Capture the cell that displays the provided text and extract its [X, Y] central coordinate. 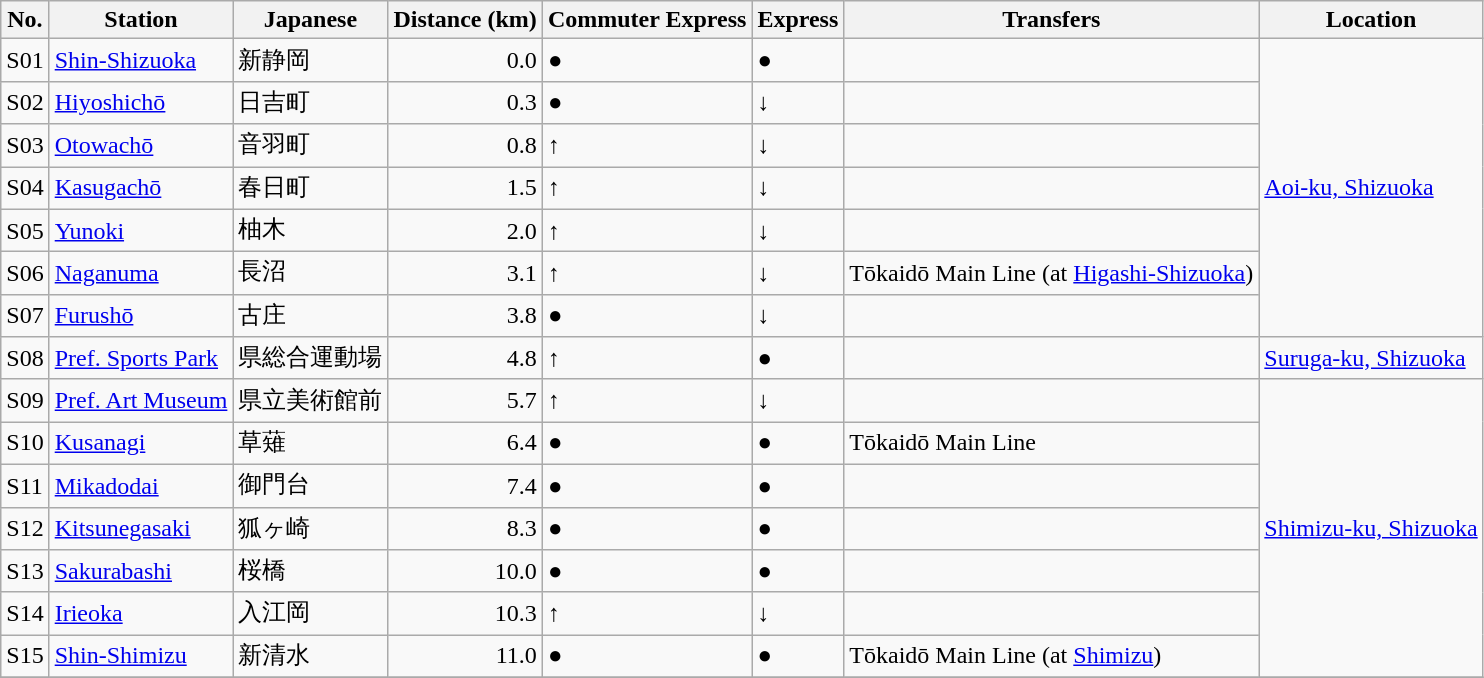
Distance (km) [465, 20]
入江岡 [310, 614]
S09 [25, 400]
古庄 [310, 316]
8.3 [465, 528]
S05 [25, 230]
10.0 [465, 572]
4.8 [465, 358]
S04 [25, 188]
県立美術館前 [310, 400]
2.0 [465, 230]
Otowachō [141, 146]
5.7 [465, 400]
柚木 [310, 230]
10.3 [465, 614]
No. [25, 20]
春日町 [310, 188]
S12 [25, 528]
0.3 [465, 102]
新清水 [310, 656]
Tōkaidō Main Line [1052, 444]
桜橋 [310, 572]
Transfers [1052, 20]
Kitsunegasaki [141, 528]
3.8 [465, 316]
0.8 [465, 146]
Hiyoshichō [141, 102]
Pref. Sports Park [141, 358]
Shimizu-ku, Shizuoka [1371, 528]
Kasugachō [141, 188]
Mikadodai [141, 486]
S06 [25, 274]
新静岡 [310, 60]
Aoi-ku, Shizuoka [1371, 188]
Express [798, 20]
Furushō [141, 316]
Shin-Shimizu [141, 656]
草薙 [310, 444]
S13 [25, 572]
Location [1371, 20]
Irieoka [141, 614]
S11 [25, 486]
S03 [25, 146]
Japanese [310, 20]
Yunoki [141, 230]
御門台 [310, 486]
0.0 [465, 60]
7.4 [465, 486]
Commuter Express [647, 20]
Station [141, 20]
音羽町 [310, 146]
6.4 [465, 444]
S08 [25, 358]
S15 [25, 656]
S14 [25, 614]
Sakurabashi [141, 572]
長沼 [310, 274]
Tōkaidō Main Line (at Higashi-Shizuoka) [1052, 274]
11.0 [465, 656]
S01 [25, 60]
Pref. Art Museum [141, 400]
県総合運動場 [310, 358]
Tōkaidō Main Line (at Shimizu) [1052, 656]
1.5 [465, 188]
Kusanagi [141, 444]
Naganuma [141, 274]
狐ヶ崎 [310, 528]
S10 [25, 444]
Suruga-ku, Shizuoka [1371, 358]
3.1 [465, 274]
Shin-Shizuoka [141, 60]
S02 [25, 102]
S07 [25, 316]
日吉町 [310, 102]
